Find where the given text appears and provide that cell's center as [X, Y] coordinate. 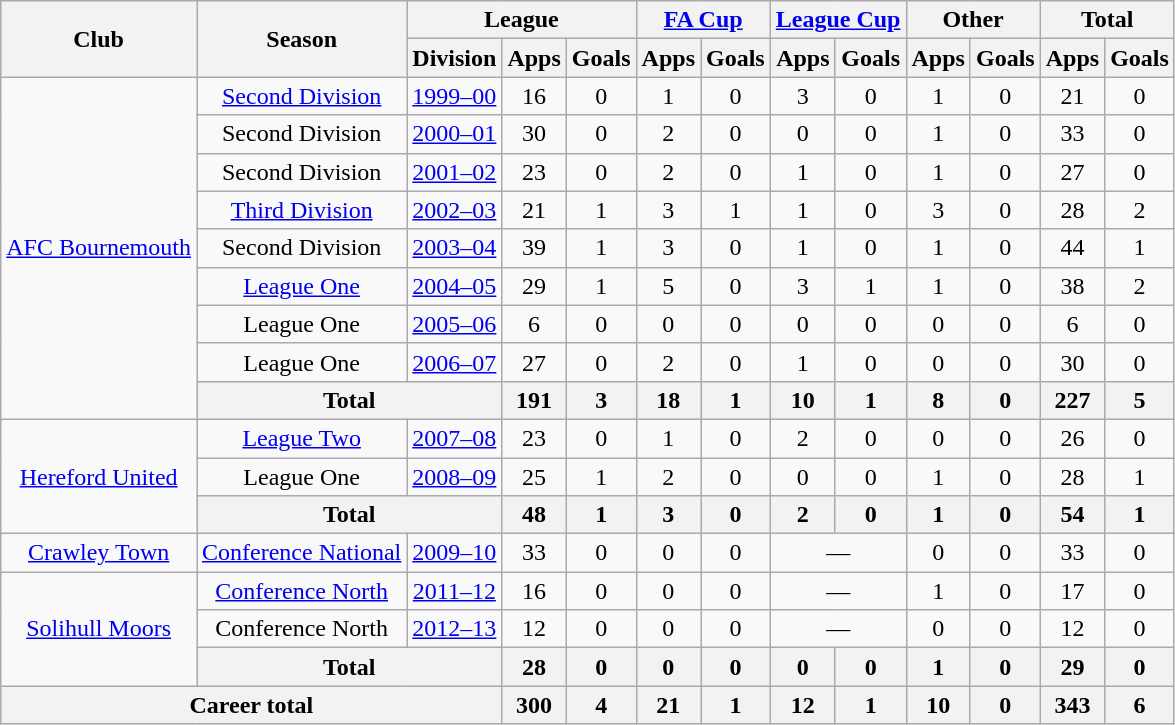
Crawley Town [99, 553]
44 [1072, 248]
League Cup [838, 20]
18 [668, 400]
2006–07 [454, 362]
48 [534, 515]
2000–01 [454, 134]
38 [1072, 286]
26 [1072, 438]
17 [1072, 591]
8 [938, 400]
300 [534, 705]
Other [973, 20]
2007–08 [454, 438]
League Two [301, 438]
2004–05 [454, 286]
Career total [252, 705]
2009–10 [454, 553]
Division [454, 58]
343 [1072, 705]
Club [99, 39]
Solihull Moors [99, 629]
2002–03 [454, 210]
2008–09 [454, 477]
AFC Bournemouth [99, 248]
191 [534, 400]
4 [601, 705]
Season [301, 39]
Third Division [301, 210]
227 [1072, 400]
2003–04 [454, 248]
54 [1072, 515]
25 [534, 477]
39 [534, 248]
2001–02 [454, 172]
Conference National [301, 553]
League [522, 20]
FA Cup [703, 20]
2012–13 [454, 629]
Hereford United [99, 476]
1999–00 [454, 96]
2005–06 [454, 324]
2011–12 [454, 591]
